From the cell containing the given text, extract its center point as (X, Y) coordinate. 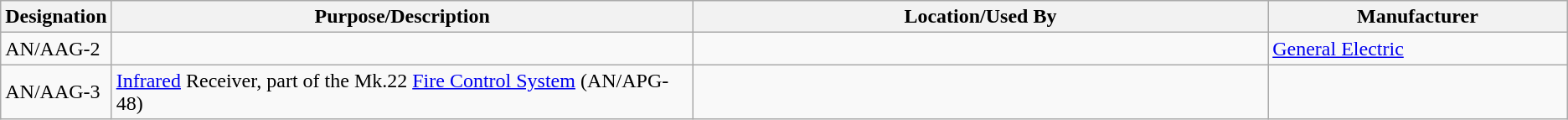
Designation (56, 17)
Infrared Receiver, part of the Mk.22 Fire Control System (AN/APG-48) (402, 92)
Purpose/Description (402, 17)
AN/AAG-2 (56, 49)
General Electric (1418, 49)
Manufacturer (1418, 17)
Location/Used By (980, 17)
AN/AAG-3 (56, 92)
